Find where the given text appears and provide that cell's center as [x, y] coordinate. 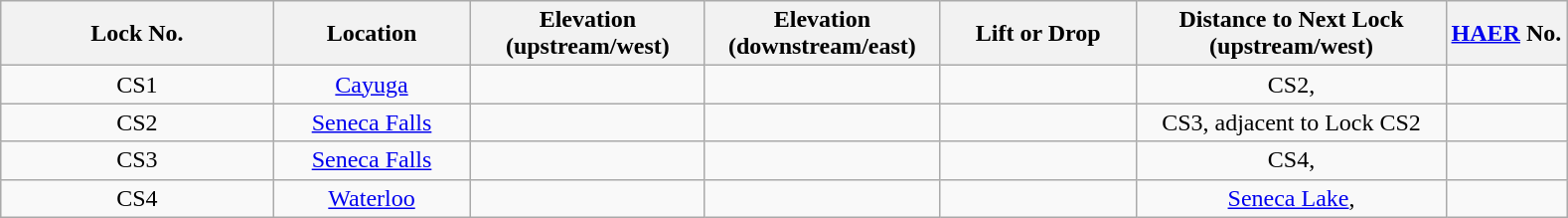
Cayuga [372, 85]
CS3, adjacent to Lock CS2 [1292, 122]
CS4 [137, 198]
Lift or Drop [1037, 34]
CS4, [1292, 160]
HAER No. [1506, 34]
CS1 [137, 85]
Elevation(upstream/west) [587, 34]
Lock No. [137, 34]
Distance to Next Lock(upstream/west) [1292, 34]
Waterloo [372, 198]
CS2 [137, 122]
CS3 [137, 160]
Location [372, 34]
Seneca Lake, [1292, 198]
CS2, [1292, 85]
Elevation(downstream/east) [822, 34]
